Capture the cell that displays the provided text and extract its (x, y) central coordinate. 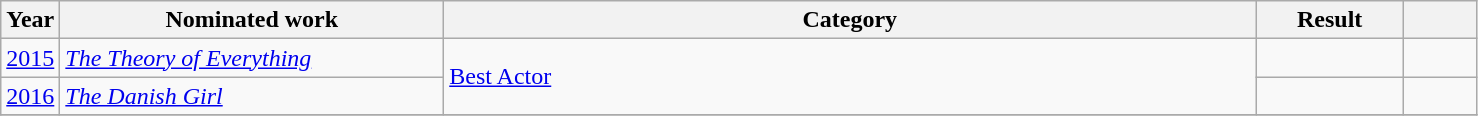
Best Actor (850, 77)
Year (30, 20)
Nominated work (252, 20)
The Danish Girl (252, 96)
Result (1330, 20)
Category (850, 20)
2015 (30, 58)
2016 (30, 96)
The Theory of Everything (252, 58)
